Pinpoint the cell where the given text exists, returning its [X, Y] midpoint coordinate. 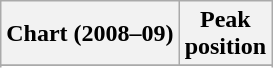
Chart (2008–09) [90, 34]
Peakposition [225, 34]
